Find where the given text appears and provide that cell's center as (X, Y) coordinate. 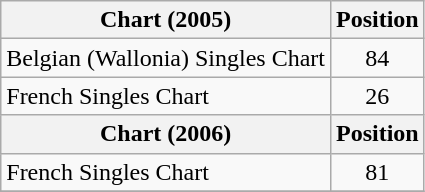
Chart (2005) (166, 20)
81 (377, 172)
84 (377, 58)
Chart (2006) (166, 134)
Belgian (Wallonia) Singles Chart (166, 58)
26 (377, 96)
